For the text-containing cell, return its midpoint in (X, Y) coordinate format. 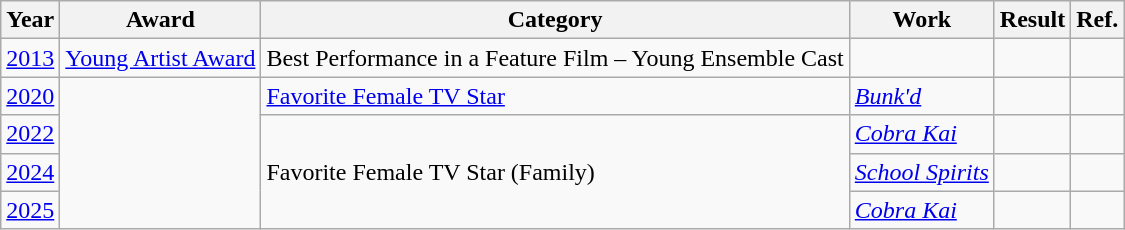
Ref. (1098, 20)
Best Performance in a Feature Film – Young Ensemble Cast (555, 58)
Category (555, 20)
Result (1032, 20)
2024 (30, 172)
2013 (30, 58)
Bunk'd (922, 96)
Work (922, 20)
Young Artist Award (160, 58)
Favorite Female TV Star (Family) (555, 172)
2022 (30, 134)
Year (30, 20)
Award (160, 20)
2025 (30, 210)
2020 (30, 96)
Favorite Female TV Star (555, 96)
School Spirits (922, 172)
